Capture the cell that displays the provided text and extract its [x, y] central coordinate. 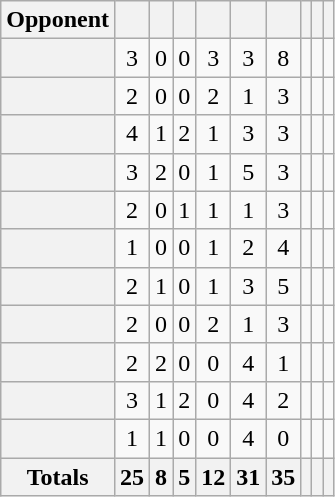
12 [214, 477]
25 [132, 477]
31 [248, 477]
Totals [58, 477]
Opponent [58, 20]
35 [284, 477]
